Find where the given text appears and provide that cell's center as [x, y] coordinate. 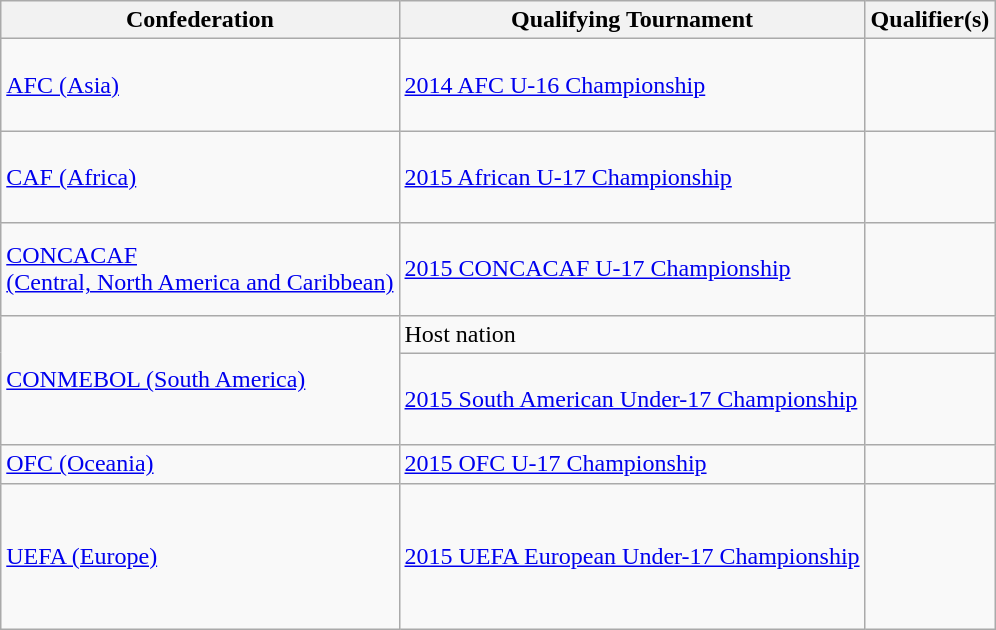
2015 UEFA European Under-17 Championship [632, 556]
Qualifier(s) [930, 20]
AFC (Asia) [200, 85]
Host nation [632, 334]
CONCACAF (Central, North America and Caribbean) [200, 269]
OFC (Oceania) [200, 464]
2014 AFC U-16 Championship [632, 85]
2015 CONCACAF U-17 Championship [632, 269]
CONMEBOL (South America) [200, 380]
UEFA (Europe) [200, 556]
2015 OFC U-17 Championship [632, 464]
Qualifying Tournament [632, 20]
2015 South American Under-17 Championship [632, 399]
2015 African U-17 Championship [632, 177]
CAF (Africa) [200, 177]
Confederation [200, 20]
